Provide the (x, y) coordinate of the cell's center where the given text is located.  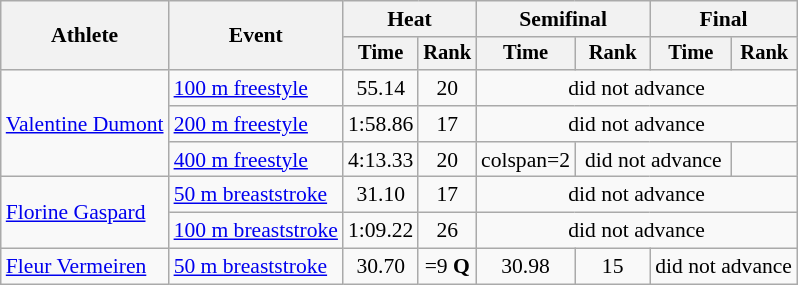
Final (724, 19)
Event (256, 36)
26 (447, 231)
30.70 (380, 267)
30.98 (526, 267)
Florine Gaspard (85, 212)
15 (612, 267)
Heat (410, 19)
Semifinal (563, 19)
100 m breaststroke (256, 231)
4:13.33 (380, 160)
=9 Q (447, 267)
Athlete (85, 36)
colspan=2 (526, 160)
200 m freestyle (256, 124)
Fleur Vermeiren (85, 267)
1:09.22 (380, 231)
1:58.86 (380, 124)
31.10 (380, 195)
100 m freestyle (256, 88)
400 m freestyle (256, 160)
Valentine Dumont (85, 124)
55.14 (380, 88)
